Output the [X, Y] coordinate of the center of the cell containing the given text.  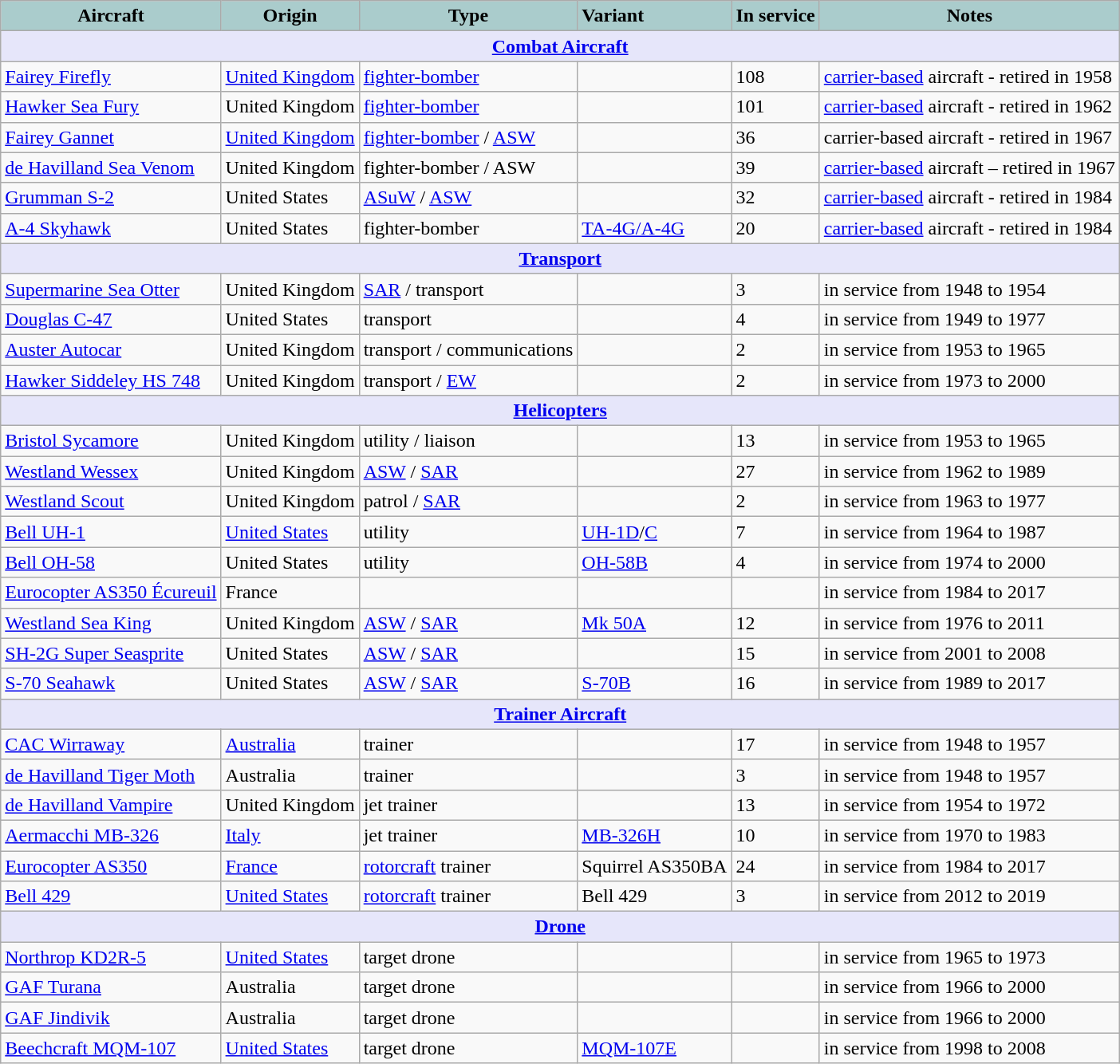
Bristol Sycamore [111, 441]
Hawker Siddeley HS 748 [111, 380]
17 [775, 744]
Transport [560, 258]
Supermarine Sea Otter [111, 289]
utility / liaison [468, 441]
MB-326H [654, 835]
Combat Aircraft [560, 46]
in service from 1965 to 1973 [969, 957]
GAF Turana [111, 987]
Douglas C-47 [111, 319]
Notes [969, 16]
in service from 2001 to 2008 [969, 653]
27 [775, 471]
in service from 1976 to 2011 [969, 623]
Type [468, 16]
Origin [290, 16]
Aircraft [111, 16]
Hawker Sea Fury [111, 107]
Northrop KD2R-5 [111, 957]
in service from 1954 to 1972 [969, 805]
15 [775, 653]
Helicopters [560, 411]
carrier-based aircraft – retired in 1967 [969, 167]
10 [775, 835]
SH-2G Super Seasprite [111, 653]
In service [775, 16]
Fairey Firefly [111, 77]
Variant [654, 16]
CAC Wirraway [111, 744]
transport / communications [468, 349]
in service from 2012 to 2019 [969, 897]
in service from 1974 to 2000 [969, 562]
GAF Jindivik [111, 1018]
101 [775, 107]
transport / EW [468, 380]
16 [775, 684]
24 [775, 865]
Drone [560, 927]
SAR / transport [468, 289]
36 [775, 137]
ASuW / ASW [468, 198]
TA-4G/A-4G [654, 228]
Trainer Aircraft [560, 714]
Beechcraft MQM-107 [111, 1048]
de Havilland Sea Venom [111, 167]
in service from 1962 to 1989 [969, 471]
Westland Sea King [111, 623]
MQM-107E [654, 1048]
Squirrel AS350BA [654, 865]
Bell UH-1 [111, 532]
20 [775, 228]
12 [775, 623]
UH-1D/C [654, 532]
Grumman S-2 [111, 198]
in service from 1998 to 2008 [969, 1048]
carrier-based aircraft - retired in 1958 [969, 77]
OH-58B [654, 562]
S-70 Seahawk [111, 684]
in service from 1989 to 2017 [969, 684]
Bell OH-58 [111, 562]
A-4 Skyhawk [111, 228]
Eurocopter AS350 [111, 865]
S-70B [654, 684]
patrol / SAR [468, 502]
in service from 1963 to 1977 [969, 502]
Westland Scout [111, 502]
de Havilland Tiger Moth [111, 774]
Eurocopter AS350 Écureuil [111, 593]
Aermacchi MB-326 [111, 835]
transport [468, 319]
in service from 1948 to 1954 [969, 289]
108 [775, 77]
carrier-based aircraft - retired in 1967 [969, 137]
Auster Autocar [111, 349]
32 [775, 198]
Italy [290, 835]
39 [775, 167]
carrier-based aircraft - retired in 1962 [969, 107]
in service from 1949 to 1977 [969, 319]
in service from 1970 to 1983 [969, 835]
in service from 1964 to 1987 [969, 532]
Mk 50A [654, 623]
de Havilland Vampire [111, 805]
Westland Wessex [111, 471]
7 [775, 532]
Fairey Gannet [111, 137]
in service from 1973 to 2000 [969, 380]
